Scan for the cell matching the given text and deliver its (x, y) coordinate at center. 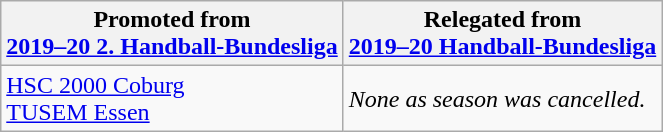
HSC 2000 CoburgTUSEM Essen (172, 98)
None as season was cancelled. (502, 98)
Relegated from2019–20 Handball-Bundesliga (502, 34)
Promoted from2019–20 2. Handball-Bundesliga (172, 34)
